Provide the [x, y] coordinate of the cell's center where the given text is located.  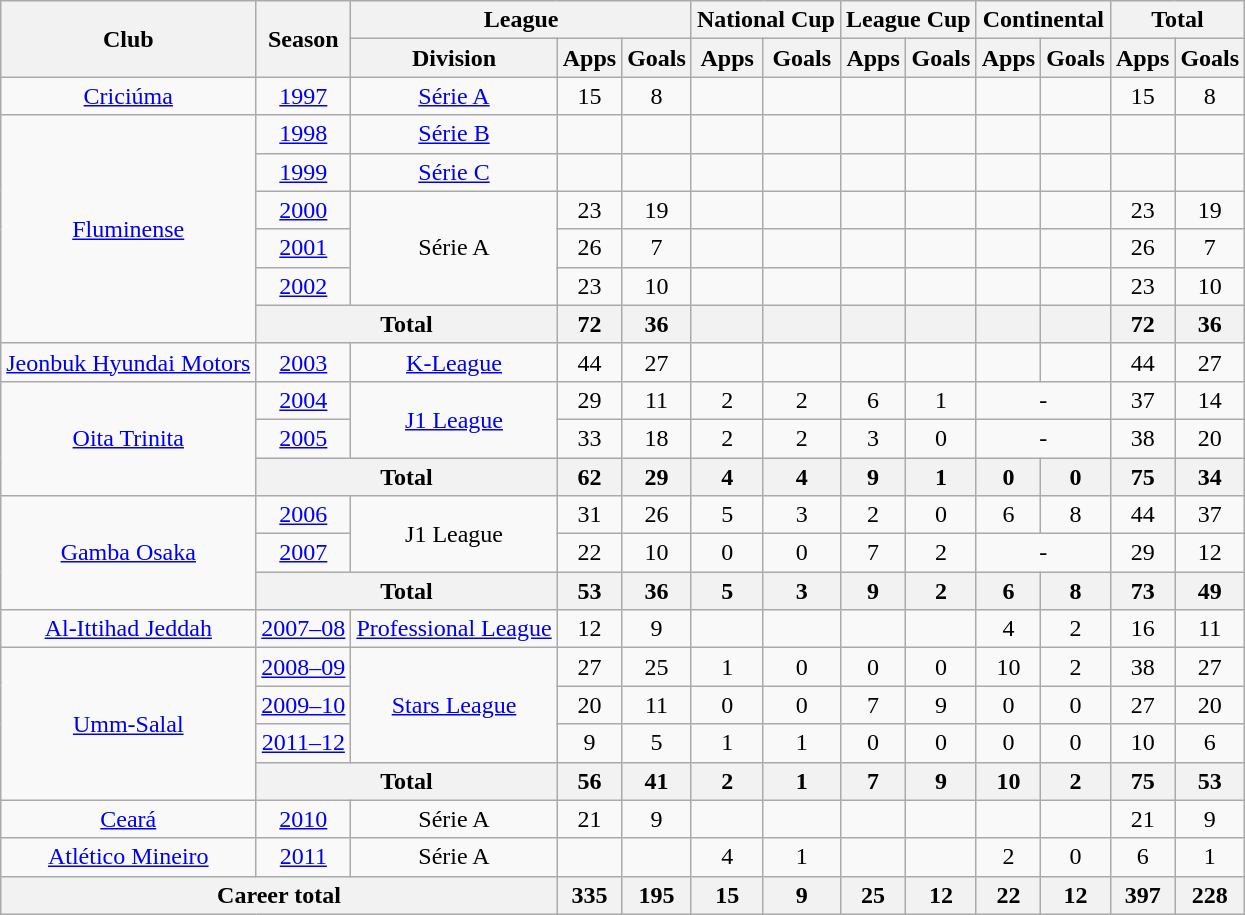
Al-Ittihad Jeddah [128, 629]
56 [589, 781]
2007–08 [304, 629]
Stars League [454, 705]
1999 [304, 172]
397 [1142, 895]
2001 [304, 248]
195 [657, 895]
2000 [304, 210]
Atlético Mineiro [128, 857]
2007 [304, 553]
National Cup [766, 20]
Season [304, 39]
Ceará [128, 819]
18 [657, 438]
2011 [304, 857]
Série C [454, 172]
Umm-Salal [128, 724]
228 [1210, 895]
Fluminense [128, 229]
33 [589, 438]
Jeonbuk Hyundai Motors [128, 362]
Division [454, 58]
2004 [304, 400]
2011–12 [304, 743]
41 [657, 781]
49 [1210, 591]
2010 [304, 819]
2003 [304, 362]
Club [128, 39]
League [522, 20]
16 [1142, 629]
62 [589, 477]
Professional League [454, 629]
2008–09 [304, 667]
335 [589, 895]
14 [1210, 400]
Série B [454, 134]
Career total [279, 895]
2005 [304, 438]
Gamba Osaka [128, 553]
34 [1210, 477]
Criciúma [128, 96]
73 [1142, 591]
Oita Trinita [128, 438]
2009–10 [304, 705]
Continental [1043, 20]
K-League [454, 362]
1997 [304, 96]
31 [589, 515]
2002 [304, 286]
1998 [304, 134]
2006 [304, 515]
League Cup [908, 20]
